Identify which cell holds the provided text, then report its (x, y) central coordinate. 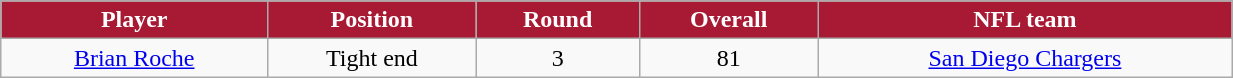
Position (372, 20)
3 (558, 58)
San Diego Chargers (1024, 58)
Brian Roche (134, 58)
81 (728, 58)
Round (558, 20)
NFL team (1024, 20)
Overall (728, 20)
Tight end (372, 58)
Player (134, 20)
